For the text-containing cell, return its midpoint in [x, y] coordinate format. 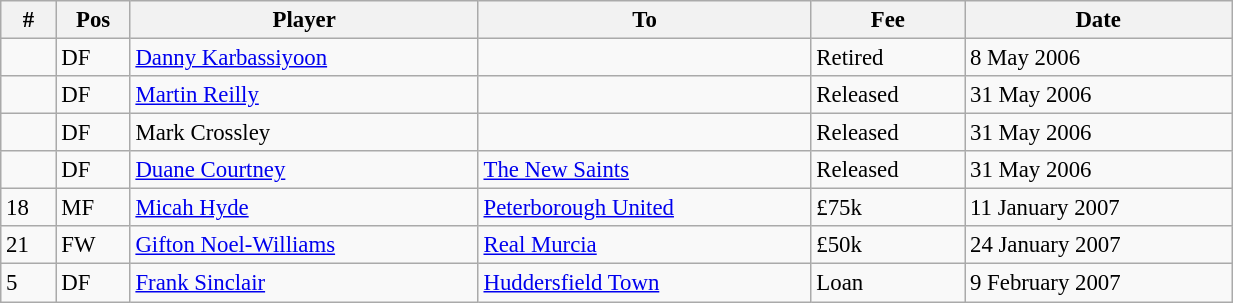
Duane Courtney [304, 170]
Date [1098, 20]
5 [28, 283]
FW [93, 245]
£75k [888, 208]
MF [93, 208]
21 [28, 245]
Frank Sinclair [304, 283]
Retired [888, 58]
Player [304, 20]
Peterborough United [644, 208]
# [28, 20]
Danny Karbassiyoon [304, 58]
9 February 2007 [1098, 283]
18 [28, 208]
Pos [93, 20]
To [644, 20]
Micah Hyde [304, 208]
8 May 2006 [1098, 58]
Huddersfield Town [644, 283]
Real Murcia [644, 245]
Loan [888, 283]
11 January 2007 [1098, 208]
Martin Reilly [304, 95]
£50k [888, 245]
The New Saints [644, 170]
Gifton Noel-Williams [304, 245]
Fee [888, 20]
Mark Crossley [304, 133]
24 January 2007 [1098, 245]
